Determine the (x, y) coordinate at the center of the cell enclosing the given text.  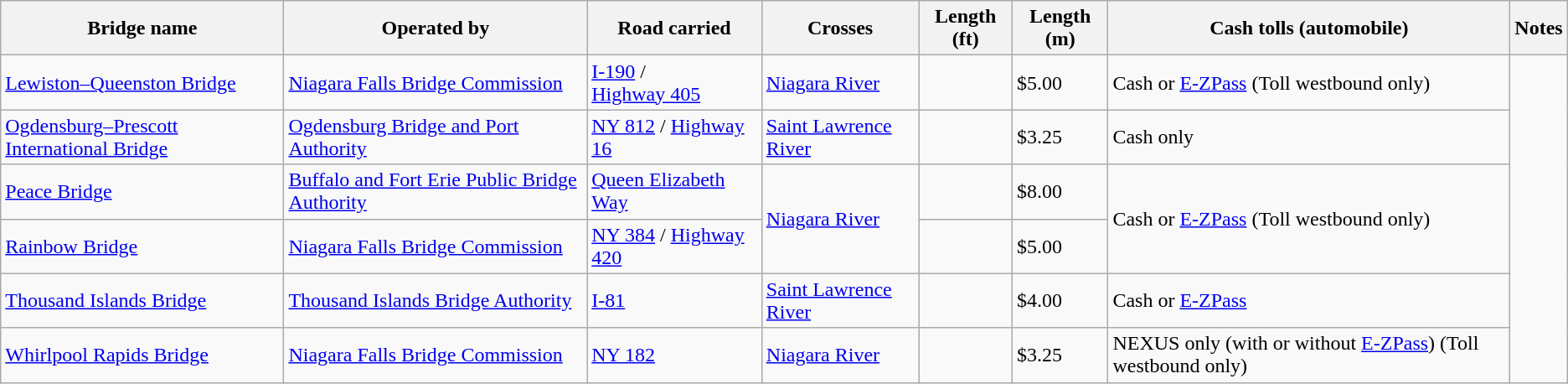
Cash tolls (automobile) (1309, 29)
NY 812 / Highway 16 (675, 138)
Peace Bridge (142, 191)
Rainbow Bridge (142, 246)
Queen Elizabeth Way (675, 191)
Notes (1539, 29)
NY 182 (675, 355)
Road carried (675, 29)
Length (m) (1060, 29)
Cash or E-ZPass (1309, 300)
I-190 / Highway 405 (675, 82)
Ogdensburg–Prescott International Bridge (142, 138)
$8.00 (1060, 191)
Thousand Islands Bridge Authority (436, 300)
Buffalo and Fort Erie Public Bridge Authority (436, 191)
I-81 (675, 300)
Length (ft) (966, 29)
NEXUS only (with or without E-ZPass) (Toll westbound only) (1309, 355)
Operated by (436, 29)
$4.00 (1060, 300)
NY 384 / Highway 420 (675, 246)
Ogdensburg Bridge and Port Authority (436, 138)
Bridge name (142, 29)
Thousand Islands Bridge (142, 300)
Lewiston–Queenston Bridge (142, 82)
Whirlpool Rapids Bridge (142, 355)
Cash only (1309, 138)
Crosses (840, 29)
